Identify which cell holds the provided text, then report its (x, y) central coordinate. 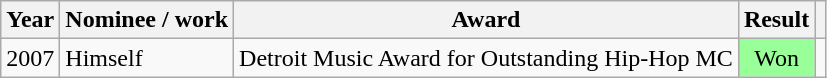
Year (30, 20)
Won (776, 58)
Nominee / work (147, 20)
Award (486, 20)
Detroit Music Award for Outstanding Hip-Hop MC (486, 58)
Result (776, 20)
Himself (147, 58)
2007 (30, 58)
